Find where the given text appears and provide that cell's center as (x, y) coordinate. 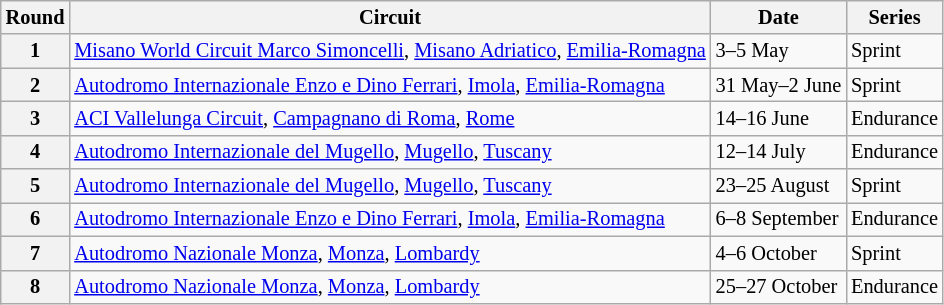
5 (36, 186)
31 May–2 June (778, 85)
6–8 September (778, 219)
6 (36, 219)
4 (36, 152)
Circuit (390, 17)
ACI Vallelunga Circuit, Campagnano di Roma, Rome (390, 118)
8 (36, 287)
Round (36, 17)
Date (778, 17)
Series (894, 17)
3–5 May (778, 51)
25–27 October (778, 287)
Misano World Circuit Marco Simoncelli, Misano Adriatico, Emilia-Romagna (390, 51)
1 (36, 51)
14–16 June (778, 118)
12–14 July (778, 152)
3 (36, 118)
2 (36, 85)
4–6 October (778, 253)
7 (36, 253)
23–25 August (778, 186)
